Output the [X, Y] coordinate of the center of the cell containing the given text.  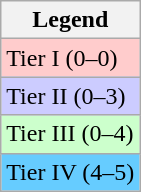
Legend [70, 20]
Tier III (0–4) [70, 134]
Tier I (0–0) [70, 58]
Tier IV (4–5) [70, 172]
Tier II (0–3) [70, 96]
